Provide the [x, y] coordinate of the cell's center where the given text is located.  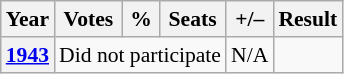
Did not participate [140, 55]
% [141, 19]
+/– [250, 19]
Result [308, 19]
1943 [28, 55]
Votes [88, 19]
Seats [192, 19]
Year [28, 19]
N/A [250, 55]
